Return the (X, Y) coordinate for the center point of the cell that contains the specified text.  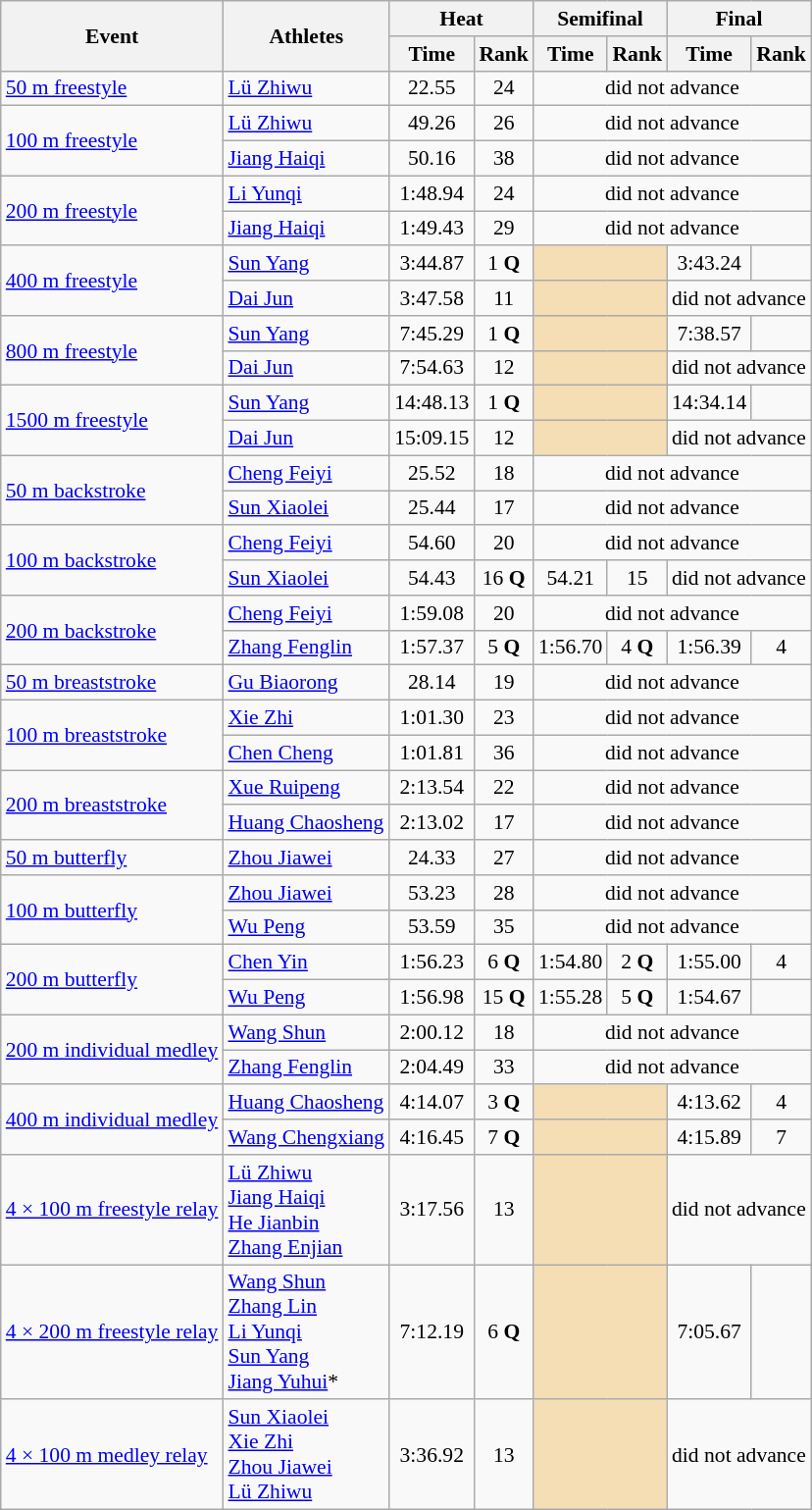
200 m breaststroke (112, 805)
2:04.49 (431, 1067)
1:57.37 (431, 648)
Final (739, 19)
2:13.54 (431, 788)
14:48.13 (431, 403)
50 m backstroke (112, 491)
26 (504, 124)
1:49.43 (431, 229)
400 m individual medley (112, 1120)
4:13.62 (709, 1103)
200 m individual medley (112, 1050)
200 m backstroke (112, 630)
24.33 (431, 858)
800 m freestyle (112, 351)
50 m butterfly (112, 858)
50.16 (431, 159)
Lü ZhiwuJiang HaiqiHe JianbinZhang Enjian (306, 1210)
33 (504, 1067)
49.26 (431, 124)
2:00.12 (431, 1032)
Chen Cheng (306, 753)
100 m backstroke (112, 561)
200 m butterfly (112, 979)
14:34.14 (709, 403)
3:44.87 (431, 264)
28.14 (431, 683)
100 m breaststroke (112, 736)
4 Q (637, 648)
53.59 (431, 927)
4 × 100 m freestyle relay (112, 1210)
11 (504, 298)
1:55.28 (571, 998)
2 Q (637, 963)
Gu Biaorong (306, 683)
28 (504, 893)
7:54.63 (431, 368)
1:48.94 (431, 193)
Xue Ruipeng (306, 788)
1500 m freestyle (112, 420)
7 Q (504, 1137)
3:36.92 (431, 1455)
4 × 100 m medley relay (112, 1455)
36 (504, 753)
1:56.98 (431, 998)
19 (504, 683)
Sun XiaoleiXie ZhiZhou JiaweiLü Zhiwu (306, 1455)
1:54.80 (571, 963)
200 m freestyle (112, 210)
50 m freestyle (112, 88)
22 (504, 788)
15:09.15 (431, 439)
38 (504, 159)
15 Q (504, 998)
Heat (461, 19)
Wang ShunZhang LinLi YunqiSun YangJiang Yuhui* (306, 1332)
3:47.58 (431, 298)
Semifinal (600, 19)
2:13.02 (431, 823)
3 Q (504, 1103)
54.21 (571, 578)
25.44 (431, 508)
Athletes (306, 35)
27 (504, 858)
7:45.29 (431, 334)
1:01.81 (431, 753)
Wang Shun (306, 1032)
25.52 (431, 473)
4:15.89 (709, 1137)
1:56.70 (571, 648)
15 (637, 578)
7:12.19 (431, 1332)
Xie Zhi (306, 718)
16 Q (504, 578)
1:56.39 (709, 648)
100 m butterfly (112, 911)
1:01.30 (431, 718)
35 (504, 927)
3:43.24 (709, 264)
7:38.57 (709, 334)
54.60 (431, 544)
29 (504, 229)
400 m freestyle (112, 281)
7:05.67 (709, 1332)
1:55.00 (709, 963)
Chen Yin (306, 963)
1:54.67 (709, 998)
50 m breaststroke (112, 683)
23 (504, 718)
100 m freestyle (112, 141)
4:16.45 (431, 1137)
1:59.08 (431, 613)
54.43 (431, 578)
Li Yunqi (306, 193)
3:17.56 (431, 1210)
7 (781, 1137)
22.55 (431, 88)
53.23 (431, 893)
1:56.23 (431, 963)
4 × 200 m freestyle relay (112, 1332)
4:14.07 (431, 1103)
Event (112, 35)
Wang Chengxiang (306, 1137)
